Return (x, y) of the center of cell containing provided text 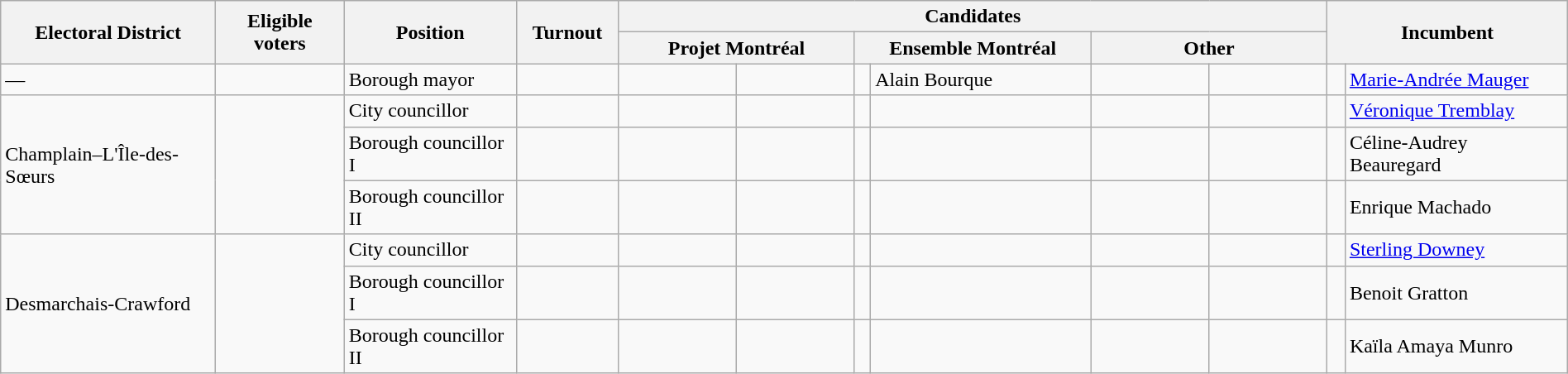
Candidates (973, 17)
Incumbent (1447, 32)
Alain Bourque (981, 79)
Enrique Machado (1456, 207)
Projet Montréal (737, 48)
Other (1209, 48)
Sterling Downey (1456, 250)
Desmarchais-Crawford (108, 304)
Marie-Andrée Mauger (1456, 79)
Benoit Gratton (1456, 293)
Borough mayor (430, 79)
Ensemble Montréal (973, 48)
Véronique Tremblay (1456, 111)
Champlain–L'Île-des-Sœurs (108, 165)
Eligible voters (280, 32)
Kaïla Amaya Munro (1456, 346)
Position (430, 32)
— (108, 79)
Turnout (567, 32)
Electoral District (108, 32)
Céline-Audrey Beauregard (1456, 154)
